Scan for the cell matching the given text and deliver its [X, Y] coordinate at center. 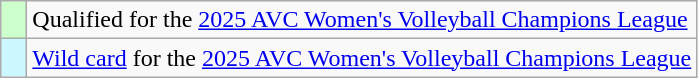
Qualified for the 2025 AVC Women's Volleyball Champions League [362, 20]
Wild card for the 2025 AVC Women's Volleyball Champions League [362, 58]
